Find where the given text appears and provide that cell's center as [x, y] coordinate. 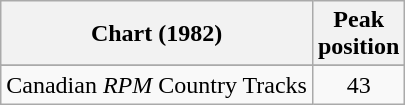
Peakposition [358, 34]
Canadian RPM Country Tracks [157, 85]
43 [358, 85]
Chart (1982) [157, 34]
